Return (x, y) of the center of cell containing provided text 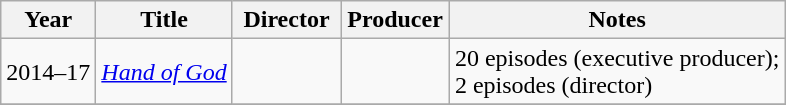
2014–17 (48, 72)
Producer (396, 20)
Hand of God (164, 72)
20 episodes (executive producer);2 episodes (director) (617, 72)
Director (286, 20)
Year (48, 20)
Title (164, 20)
Notes (617, 20)
